Find where the given text appears and provide that cell's center as (x, y) coordinate. 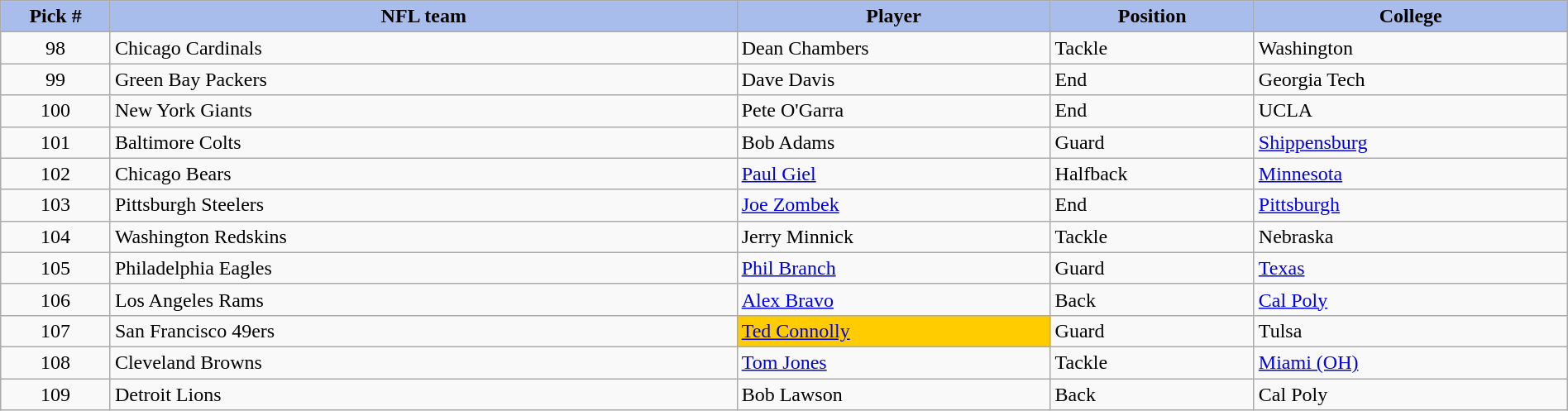
Minnesota (1411, 174)
Baltimore Colts (423, 142)
Nebraska (1411, 237)
109 (56, 394)
Pittsburgh (1411, 205)
104 (56, 237)
Joe Zombek (893, 205)
107 (56, 331)
101 (56, 142)
Halfback (1152, 174)
San Francisco 49ers (423, 331)
Bob Adams (893, 142)
Los Angeles Rams (423, 299)
New York Giants (423, 111)
100 (56, 111)
Cleveland Browns (423, 362)
105 (56, 268)
99 (56, 79)
Tulsa (1411, 331)
Chicago Bears (423, 174)
Dean Chambers (893, 48)
108 (56, 362)
Pick # (56, 17)
Miami (OH) (1411, 362)
Washington Redskins (423, 237)
Phil Branch (893, 268)
Detroit Lions (423, 394)
Bob Lawson (893, 394)
Jerry Minnick (893, 237)
106 (56, 299)
Tom Jones (893, 362)
Player (893, 17)
Chicago Cardinals (423, 48)
Paul Giel (893, 174)
NFL team (423, 17)
98 (56, 48)
Pete O'Garra (893, 111)
103 (56, 205)
Texas (1411, 268)
Philadelphia Eagles (423, 268)
Position (1152, 17)
College (1411, 17)
Alex Bravo (893, 299)
Pittsburgh Steelers (423, 205)
UCLA (1411, 111)
Georgia Tech (1411, 79)
Shippensburg (1411, 142)
Dave Davis (893, 79)
Ted Connolly (893, 331)
Washington (1411, 48)
102 (56, 174)
Green Bay Packers (423, 79)
